Search for the cell housing the specified text and yield its (X, Y) center coordinate. 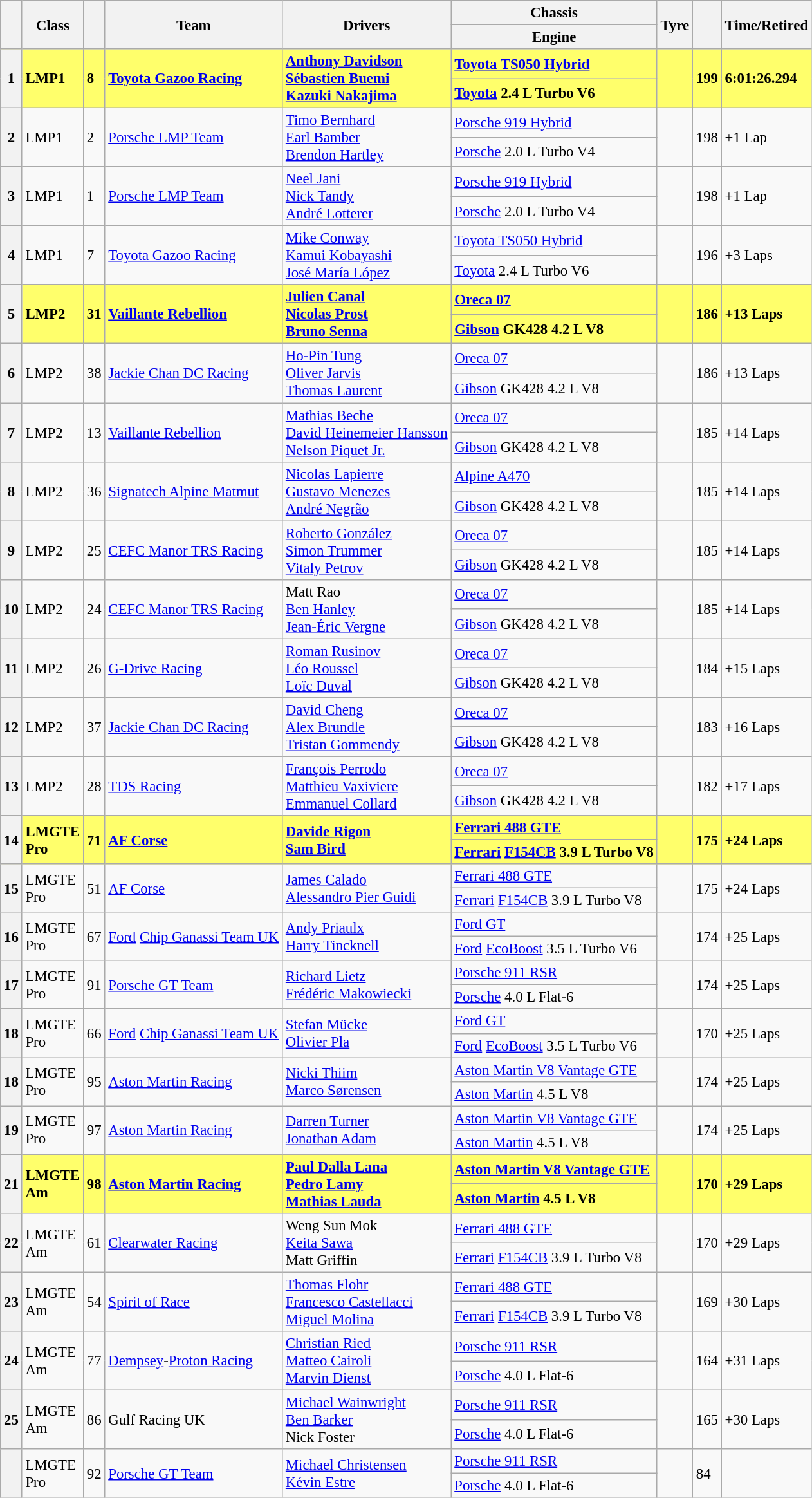
21 (12, 1184)
71 (94, 839)
Ho-Pin Tung Oliver Jarvis Thomas Laurent (367, 373)
Michael Wainwright Ben Barker Nick Foster (367, 1420)
165 (708, 1420)
Matt Rao Ben Hanley Jean-Éric Vergne (367, 609)
22 (12, 1243)
Alpine A470 (554, 476)
Gulf Racing UK (194, 1420)
Mathias Beche David Heinemeier Hansson Nelson Piquet Jr. (367, 433)
199 (708, 79)
Michael Christensen Kévin Estre (367, 1473)
164 (708, 1361)
Class (53, 24)
98 (94, 1184)
9 (12, 550)
+16 Laps (766, 727)
67 (94, 936)
14 (12, 839)
12 (12, 727)
61 (94, 1243)
Darren Turner Jonathan Adam (367, 1130)
66 (94, 1034)
+17 Laps (766, 786)
11 (12, 668)
10 (12, 609)
François Perrodo Matthieu Vaxiviere Emmanuel Collard (367, 786)
Dempsey-Proton Racing (194, 1361)
Timo Bernhard Earl Bamber Brendon Hartley (367, 138)
Nicolas Lapierre Gustavo Menezes André Negrão (367, 491)
Thomas Flohr Francesco Castellacci Miguel Molina (367, 1302)
G-Drive Racing (194, 668)
86 (94, 1420)
31 (94, 314)
38 (94, 373)
Clearwater Racing (194, 1243)
15 (12, 888)
36 (94, 491)
Paul Dalla Lana Pedro Lamy Mathias Lauda (367, 1184)
183 (708, 727)
Time/Retired (766, 24)
6:01:26.294 (766, 79)
+15 Laps (766, 668)
James Calado Alessandro Pier Guidi (367, 888)
Nicki Thiim Marco Sørensen (367, 1081)
TDS Racing (194, 786)
37 (94, 727)
19 (12, 1130)
54 (94, 1302)
Chassis (554, 13)
91 (94, 985)
Weng Sun Mok Keita Sawa Matt Griffin (367, 1243)
Andy Priaulx Harry Tincknell (367, 936)
Anthony Davidson Sébastien Buemi Kazuki Nakajima (367, 79)
182 (708, 786)
169 (708, 1302)
Neel Jani Nick Tandy André Lotterer (367, 196)
4 (12, 256)
Engine (554, 37)
Julien Canal Nicolas Prost Bruno Senna (367, 314)
Tyre (674, 24)
95 (94, 1081)
Roberto González Simon Trummer Vitaly Petrov (367, 550)
92 (94, 1473)
23 (12, 1302)
51 (94, 888)
Drivers (367, 24)
Davide Rigon Sam Bird (367, 839)
6 (12, 373)
Mike Conway Kamui Kobayashi José María López (367, 256)
184 (708, 668)
+3 Laps (766, 256)
+31 Laps (766, 1361)
26 (94, 668)
Roman Rusinov Léo Roussel Loïc Duval (367, 668)
Team (194, 24)
84 (708, 1473)
Christian Ried Matteo Cairoli Marvin Dienst (367, 1361)
Richard Lietz Frédéric Makowiecki (367, 985)
5 (12, 314)
David Cheng Alex Brundle Tristan Gommendy (367, 727)
16 (12, 936)
28 (94, 786)
Stefan Mücke Olivier Pla (367, 1034)
77 (94, 1361)
Spirit of Race (194, 1302)
97 (94, 1130)
196 (708, 256)
Signatech Alpine Matmut (194, 491)
3 (12, 196)
17 (12, 985)
